Scan for the cell matching the given text and deliver its (x, y) coordinate at center. 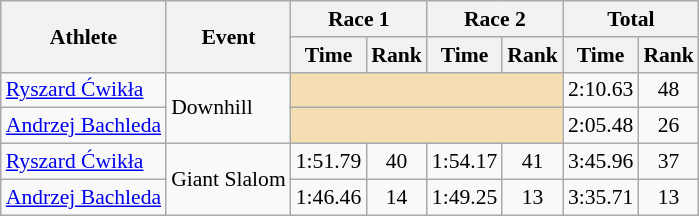
Race 1 (359, 19)
Athlete (84, 36)
48 (668, 90)
Downhill (228, 108)
2:10.63 (600, 90)
1:49.25 (464, 197)
Race 2 (495, 19)
Total (631, 19)
26 (668, 126)
1:54.17 (464, 162)
41 (532, 162)
1:51.79 (328, 162)
37 (668, 162)
1:46.46 (328, 197)
Event (228, 36)
14 (396, 197)
3:35.71 (600, 197)
2:05.48 (600, 126)
3:45.96 (600, 162)
40 (396, 162)
Giant Slalom (228, 180)
